Scan for the cell matching the given text and deliver its [X, Y] coordinate at center. 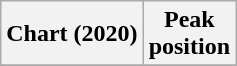
Peak position [189, 34]
Chart (2020) [72, 34]
